Return [X, Y] of the center of cell containing provided text 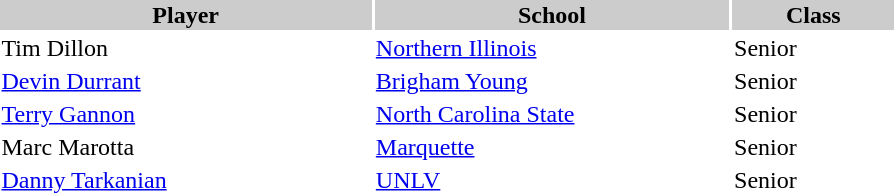
Marc Marotta [186, 147]
Brigham Young [552, 81]
School [552, 15]
Terry Gannon [186, 114]
Northern Illinois [552, 48]
Marquette [552, 147]
Devin Durrant [186, 81]
Tim Dillon [186, 48]
North Carolina State [552, 114]
Player [186, 15]
Class [814, 15]
